Determine the [x, y] coordinate at the center of the cell enclosing the given text.  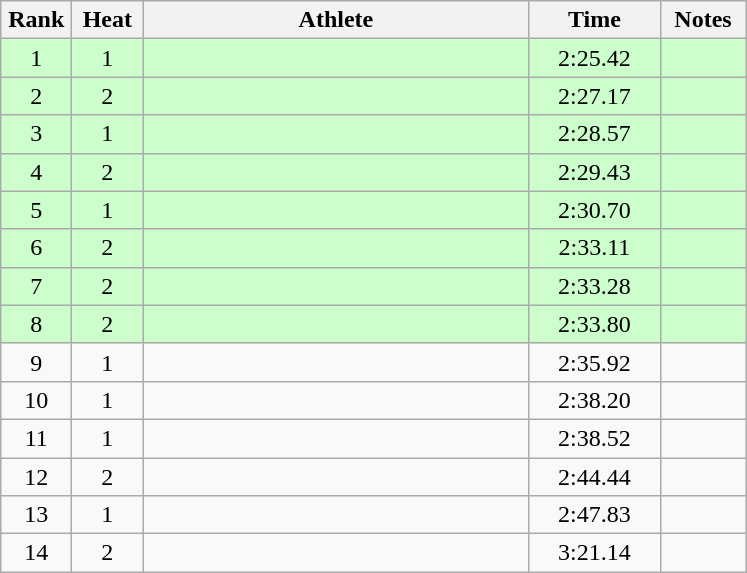
7 [36, 286]
2:33.28 [594, 286]
8 [36, 324]
10 [36, 400]
2:44.44 [594, 477]
4 [36, 172]
13 [36, 515]
14 [36, 553]
3:21.14 [594, 553]
2:29.43 [594, 172]
2:47.83 [594, 515]
12 [36, 477]
9 [36, 362]
Heat [108, 20]
2:27.17 [594, 96]
2:28.57 [594, 134]
5 [36, 210]
Notes [703, 20]
Athlete [336, 20]
3 [36, 134]
Time [594, 20]
Rank [36, 20]
2:35.92 [594, 362]
2:33.11 [594, 248]
6 [36, 248]
2:38.20 [594, 400]
2:25.42 [594, 58]
2:38.52 [594, 438]
2:33.80 [594, 324]
2:30.70 [594, 210]
11 [36, 438]
